Locate the cell with the specified text and output its (x, y) center coordinate. 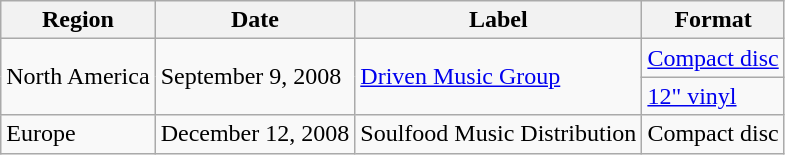
December 12, 2008 (255, 134)
Date (255, 20)
Region (78, 20)
Driven Music Group (498, 77)
September 9, 2008 (255, 77)
12" vinyl (713, 96)
Europe (78, 134)
Label (498, 20)
Format (713, 20)
Soulfood Music Distribution (498, 134)
North America (78, 77)
